Extract the [x, y] coordinate from the center of the cell holding the provided text.  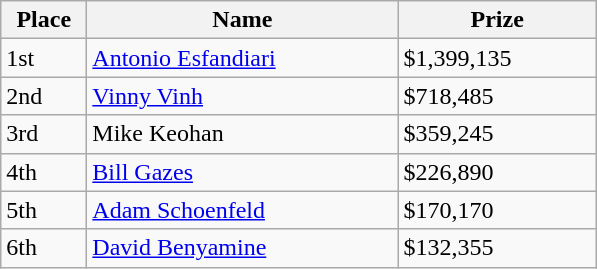
Vinny Vinh [242, 96]
4th [44, 172]
$1,399,135 [498, 58]
Adam Schoenfeld [242, 210]
David Benyamine [242, 248]
$718,485 [498, 96]
Place [44, 20]
Prize [498, 20]
$170,170 [498, 210]
Name [242, 20]
$226,890 [498, 172]
$132,355 [498, 248]
1st [44, 58]
6th [44, 248]
3rd [44, 134]
2nd [44, 96]
$359,245 [498, 134]
Mike Keohan [242, 134]
5th [44, 210]
Bill Gazes [242, 172]
Antonio Esfandiari [242, 58]
